Determine the (X, Y) coordinate at the center of the cell enclosing the given text.  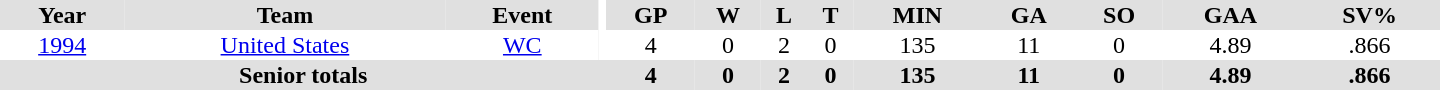
Team (284, 15)
Event (522, 15)
GP (650, 15)
United States (284, 45)
1994 (62, 45)
T (830, 15)
SV% (1370, 15)
MIN (918, 15)
L (784, 15)
GAA (1230, 15)
GA (1028, 15)
SO (1118, 15)
WC (522, 45)
Year (62, 15)
W (728, 15)
Senior totals (303, 75)
